Identify which cell holds the provided text, then report its [x, y] central coordinate. 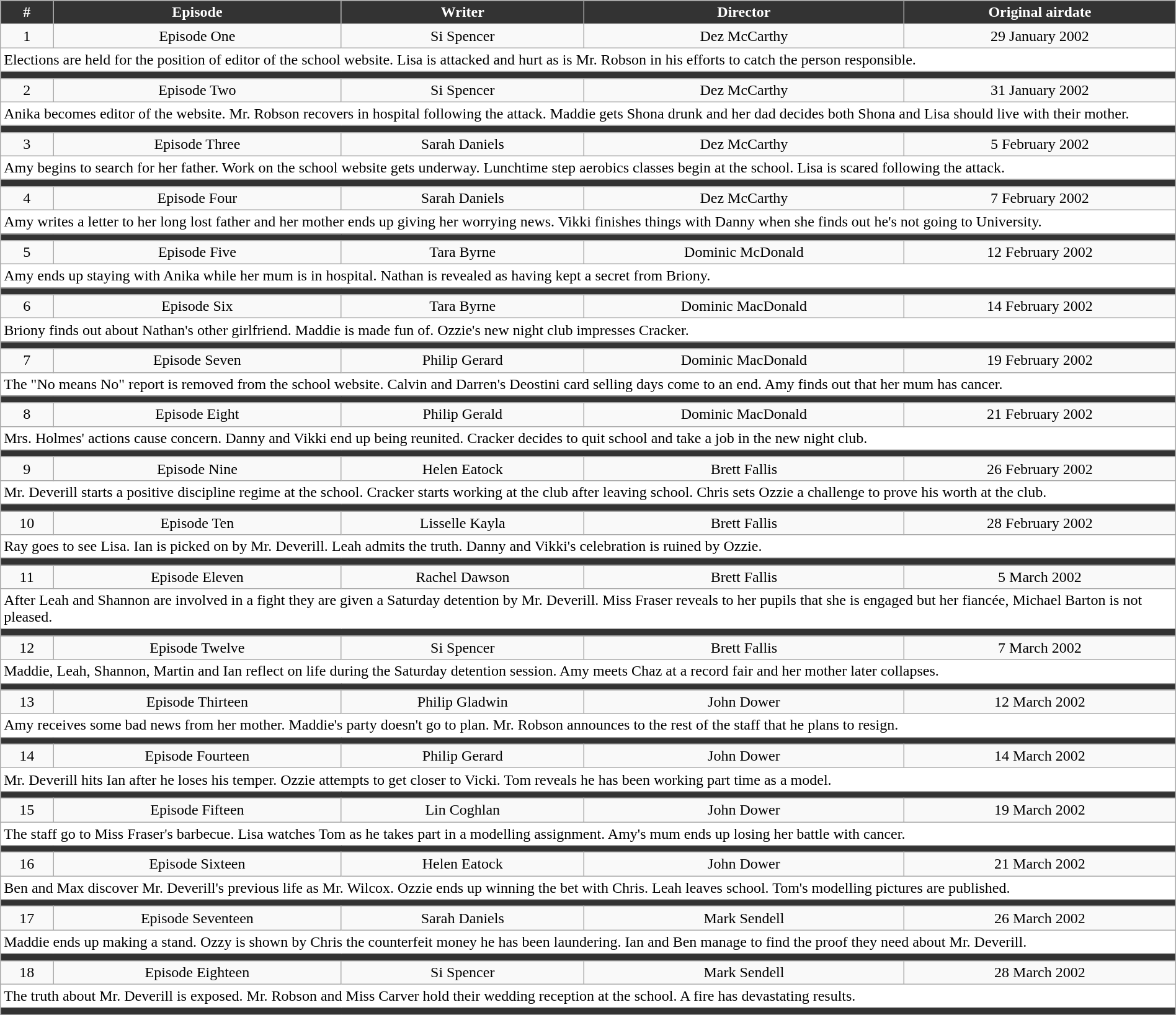
18 [27, 972]
9 [27, 468]
7 [27, 360]
Episode Thirteen [197, 702]
Director [744, 12]
Philip Gladwin [463, 702]
Episode Eleven [197, 577]
3 [27, 144]
Dominic McDonald [744, 253]
17 [27, 918]
Amy ends up staying with Anika while her mum is in hospital. Nathan is revealed as having kept a secret from Briony. [588, 276]
5 February 2002 [1040, 144]
11 [27, 577]
Briony finds out about Nathan's other girlfriend. Maddie is made fun of. Ozzie's new night club impresses Cracker. [588, 330]
Episode [197, 12]
Episode Three [197, 144]
# [27, 12]
26 February 2002 [1040, 468]
19 March 2002 [1040, 810]
31 January 2002 [1040, 90]
7 March 2002 [1040, 648]
13 [27, 702]
Episode Ten [197, 523]
The staff go to Miss Fraser's barbecue. Lisa watches Tom as he takes part in a modelling assignment. Amy's mum ends up losing her battle with cancer. [588, 833]
7 February 2002 [1040, 198]
28 February 2002 [1040, 523]
Lin Coghlan [463, 810]
5 [27, 253]
Writer [463, 12]
28 March 2002 [1040, 972]
Original airdate [1040, 12]
Episode Two [197, 90]
Episode Eighteen [197, 972]
12 February 2002 [1040, 253]
Mr. Deverill hits Ian after he loses his temper. Ozzie attempts to get closer to Vicki. Tom reveals he has been working part time as a model. [588, 779]
Mrs. Holmes' actions cause concern. Danny and Vikki end up being reunited. Cracker decides to quit school and take a job in the new night club. [588, 438]
Episode Seventeen [197, 918]
19 February 2002 [1040, 360]
16 [27, 864]
14 [27, 756]
21 March 2002 [1040, 864]
Episode Eight [197, 414]
5 March 2002 [1040, 577]
1 [27, 36]
15 [27, 810]
Episode Five [197, 253]
26 March 2002 [1040, 918]
Episode Sixteen [197, 864]
Episode Nine [197, 468]
6 [27, 306]
Ray goes to see Lisa. Ian is picked on by Mr. Deverill. Leah admits the truth. Danny and Vikki's celebration is ruined by Ozzie. [588, 547]
Amy receives some bad news from her mother. Maddie's party doesn't go to plan. Mr. Robson announces to the rest of the staff that he plans to resign. [588, 725]
Episode Twelve [197, 648]
Philip Gerald [463, 414]
Episode Fourteen [197, 756]
14 March 2002 [1040, 756]
12 [27, 648]
8 [27, 414]
Episode Fifteen [197, 810]
The truth about Mr. Deverill is exposed. Mr. Robson and Miss Carver hold their wedding reception at the school. A fire has devastating results. [588, 996]
14 February 2002 [1040, 306]
10 [27, 523]
Lisselle Kayla [463, 523]
2 [27, 90]
12 March 2002 [1040, 702]
Episode Seven [197, 360]
Episode Six [197, 306]
21 February 2002 [1040, 414]
Episode One [197, 36]
Rachel Dawson [463, 577]
4 [27, 198]
29 January 2002 [1040, 36]
Episode Four [197, 198]
